Identify which cell holds the provided text, then report its (x, y) central coordinate. 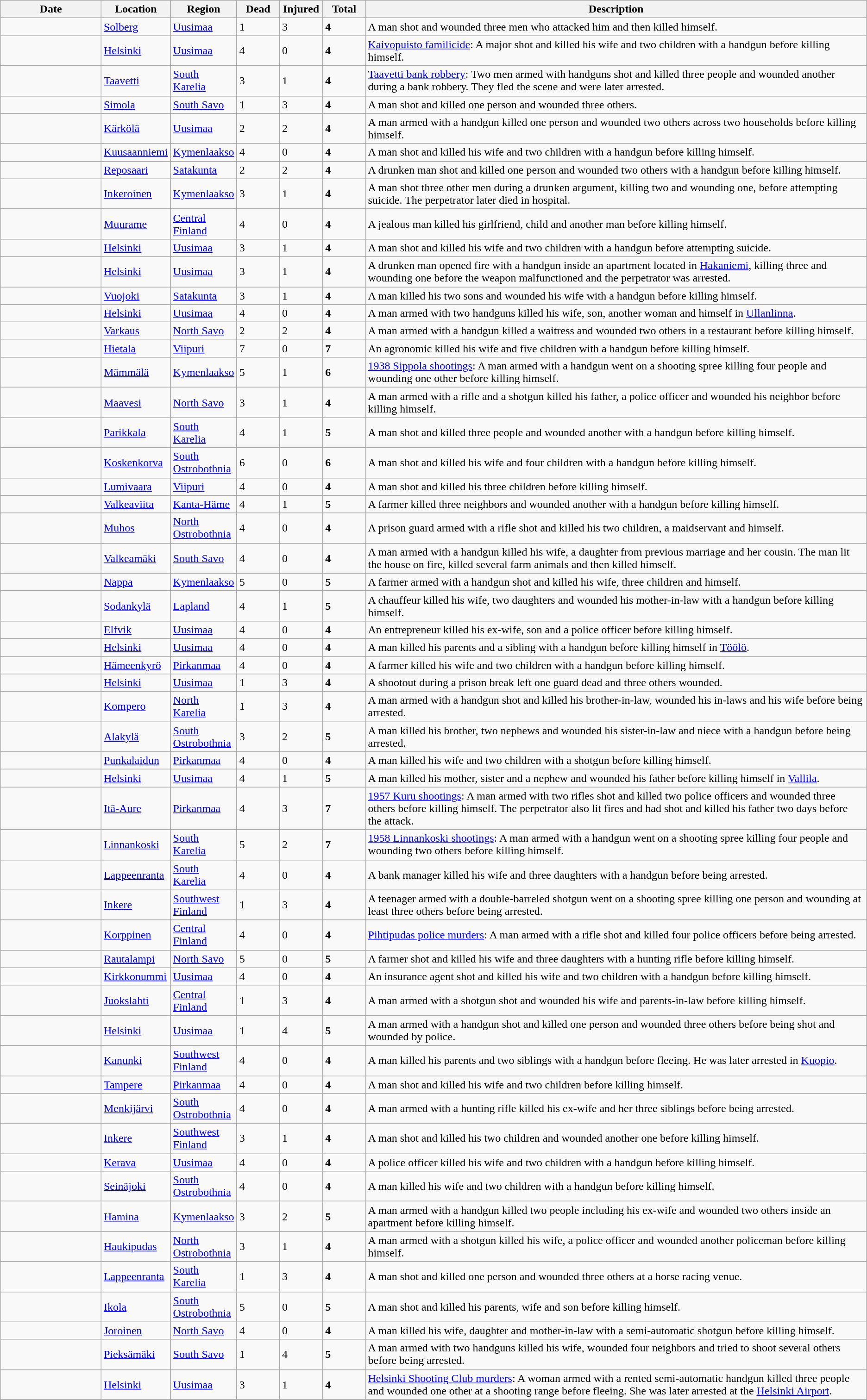
An insurance agent shot and killed his wife and two children with a handgun before killing himself. (616, 976)
Menkijärvi (136, 1108)
Elfvik (136, 630)
A man armed with a hunting rifle killed his ex-wife and her three siblings before being arrested. (616, 1108)
A man shot and killed three people and wounded another with a handgun before killing himself. (616, 432)
A man killed his two sons and wounded his wife with a handgun before killing himself. (616, 296)
A farmer killed his wife and two children with a handgun before killing himself. (616, 665)
Nappa (136, 582)
A man armed with a shotgun killed his wife, a police officer and wounded another policeman before killing himself. (616, 1246)
Muurame (136, 224)
A man armed with a handgun killed a waitress and wounded two others in a restaurant before killing himself. (616, 331)
A man shot and wounded three men who attacked him and then killed himself. (616, 27)
Mämmälä (136, 372)
Kuusaanniemi (136, 152)
Lapland (204, 606)
Varkaus (136, 331)
Total (344, 9)
Haukipudas (136, 1246)
A man shot and killed one person and wounded three others. (616, 105)
Taavetti (136, 81)
Kerava (136, 1162)
Maavesi (136, 403)
Date (51, 9)
Injured (301, 9)
Tampere (136, 1085)
A man armed with a shotgun shot and wounded his wife and parents-in-law before killing himself. (616, 1000)
Punkalaidun (136, 761)
Kirkkonummi (136, 976)
Valkeamäki (136, 558)
North Karelia (204, 706)
Inkeroinen (136, 194)
A man killed his parents and a sibling with a handgun before killing himself in Töölö. (616, 647)
Seinäjoki (136, 1186)
Parikkala (136, 432)
A man shot and killed his wife and two children with a handgun before killing himself. (616, 152)
A jealous man killed his girlfriend, child and another man before killing himself. (616, 224)
Rautalampi (136, 959)
Korppinen (136, 935)
A shootout during a prison break left one guard dead and three others wounded. (616, 683)
A man shot and killed his parents, wife and son before killing himself. (616, 1306)
Muhos (136, 528)
Hietala (136, 349)
Kärkölä (136, 129)
Pieksämäki (136, 1355)
Vuojoki (136, 296)
A drunken man shot and killed one person and wounded two others with a handgun before killing himself. (616, 170)
An agronomic killed his wife and five children with a handgun before killing himself. (616, 349)
Juokslahti (136, 1000)
A police officer killed his wife and two children with a handgun before killing himself. (616, 1162)
A man armed with a handgun shot and killed his brother-in-law, wounded his in-laws and his wife before being arrested. (616, 706)
Kanta-Häme (204, 504)
Valkeaviita (136, 504)
Sodankylä (136, 606)
A farmer armed with a handgun shot and killed his wife, three children and himself. (616, 582)
A man killed his wife, daughter and mother-in-law with a semi-automatic shotgun before killing himself. (616, 1331)
1958 Linnankoski shootings: A man armed with a handgun went on a shooting spree killing four people and wounding two others before killing himself. (616, 844)
Description (616, 9)
A man shot and killed his wife and two children before killing himself. (616, 1085)
Kompero (136, 706)
A bank manager killed his wife and three daughters with a handgun before being arrested. (616, 875)
1938 Sippola shootings: A man armed with a handgun went on a shooting spree killing four people and wounding one other before killing himself. (616, 372)
Reposaari (136, 170)
Itä-Aure (136, 808)
A man killed his mother, sister and a nephew and wounded his father before killing himself in Vallila. (616, 778)
A man armed with a handgun killed two people including his ex-wife and wounded two others inside an apartment before killing himself. (616, 1217)
A man armed with two handguns killed his wife, wounded four neighbors and tried to shoot several others before being arrested. (616, 1355)
A man armed with two handguns killed his wife, son, another woman and himself in Ullanlinna. (616, 313)
A farmer killed three neighbors and wounded another with a handgun before killing himself. (616, 504)
Koskenkorva (136, 463)
Kaivopuisto familicide: A major shot and killed his wife and two children with a handgun before killing himself. (616, 51)
Region (204, 9)
A man killed his wife and two children with a handgun before killing himself. (616, 1186)
Pihtipudas police murders: A man armed with a rifle shot and killed four police officers before being arrested. (616, 935)
A man armed with a rifle and a shotgun killed his father, a police officer and wounded his neighbor before killing himself. (616, 403)
A man shot and killed his two children and wounded another one before killing himself. (616, 1139)
Joroinen (136, 1331)
A man armed with a handgun killed one person and wounded two others across two households before killing himself. (616, 129)
Hamina (136, 1217)
Dead (258, 9)
Simola (136, 105)
Linnankoski (136, 844)
A prison guard armed with a rifle shot and killed his two children, a maidservant and himself. (616, 528)
Alakylä (136, 737)
A man shot and killed one person and wounded three others at a horse racing venue. (616, 1277)
A man armed with a handgun shot and killed one person and wounded three others before being shot and wounded by police. (616, 1031)
A man killed his brother, two nephews and wounded his sister-in-law and niece with a handgun before being arrested. (616, 737)
Hämeenkyrö (136, 665)
A chauffeur killed his wife, two daughters and wounded his mother-in-law with a handgun before killing himself. (616, 606)
Ikola (136, 1306)
A man shot and killed his three children before killing himself. (616, 487)
A man shot and killed his wife and four children with a handgun before killing himself. (616, 463)
Lumivaara (136, 487)
A teenager armed with a double-barreled shotgun went on a shooting spree killing one person and wounding at least three others before being arrested. (616, 905)
A man killed his wife and two children with a shotgun before killing himself. (616, 761)
An entrepreneur killed his ex-wife, son and a police officer before killing himself. (616, 630)
A man shot and killed his wife and two children with a handgun before attempting suicide. (616, 248)
Kanunki (136, 1060)
Location (136, 9)
A farmer shot and killed his wife and three daughters with a hunting rifle before killing himself. (616, 959)
A man killed his parents and two siblings with a handgun before fleeing. He was later arrested in Kuopio. (616, 1060)
Solberg (136, 27)
